Scan for the cell matching the given text and deliver its [X, Y] coordinate at center. 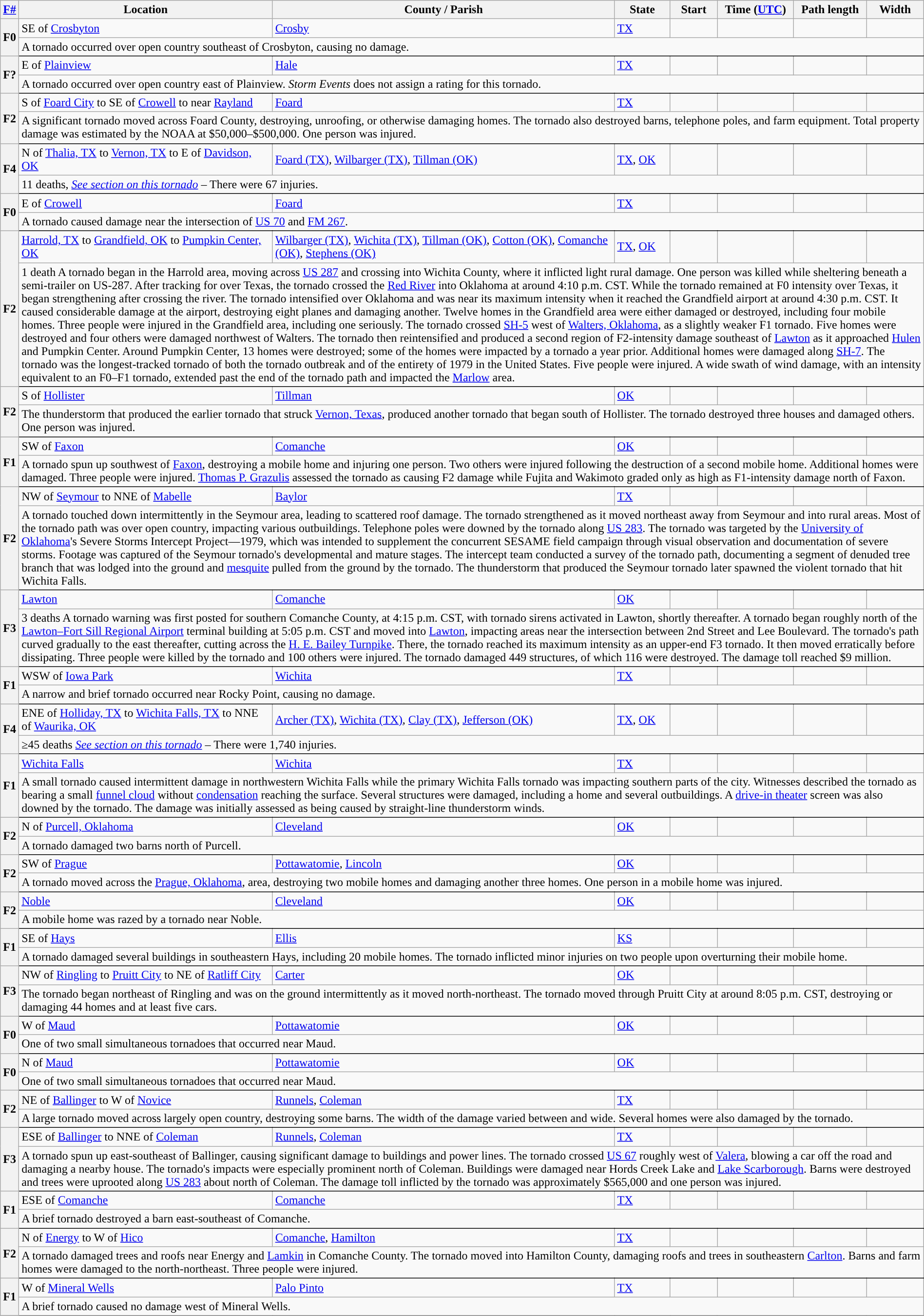
A tornado caused damage near the intersection of US 70 and FM 267. [472, 221]
Location [146, 10]
N of Purcell, Oklahoma [146, 826]
S of Foard City to SE of Crowell to near Rayland [146, 102]
W of Mineral Wells [146, 1288]
≥45 deaths See section on this tornado – There were 1,740 injuries. [472, 745]
WSW of Iowa Park [146, 676]
A mobile home was razed by a tornado near Noble. [472, 920]
Start [694, 10]
A brief tornado caused no damage west of Mineral Wells. [472, 1306]
11 deaths, See section on this tornado – There were 67 injuries. [472, 184]
Crosby [443, 28]
F# [10, 10]
A tornado occurred over open country east of Plainview. Storm Events does not assign a rating for this tornado. [472, 84]
S of Hollister [146, 396]
Wichita Falls [146, 763]
SW of Prague [146, 864]
Foard (TX), Wilbarger (TX), Tillman (OK) [443, 159]
Ellis [443, 938]
ENE of Holliday, TX to Wichita Falls, TX to NNE of Waurika, OK [146, 720]
SW of Faxon [146, 446]
Noble [146, 901]
SE of Crosbyton [146, 28]
Comanche, Hamilton [443, 1237]
Tillman [443, 396]
Palo Pinto [443, 1288]
E of Plainview [146, 65]
Path length [830, 10]
Archer (TX), Wichita (TX), Clay (TX), Jefferson (OK) [443, 720]
N of Thalia, TX to Vernon, TX to E of Davidson, OK [146, 159]
NW of Seymour to NNE of Mabelle [146, 496]
KS [642, 938]
A brief tornado destroyed a barn east-southeast of Comanche. [472, 1219]
NW of Ringling to Pruitt City to NE of Ratliff City [146, 975]
A tornado damaged two barns north of Purcell. [472, 845]
NE of Ballinger to W of Novice [146, 1100]
A tornado occurred over open country southeast of Crosbyton, causing no damage. [472, 47]
State [642, 10]
ESE of Ballinger to NNE of Coleman [146, 1137]
Hale [443, 65]
Lawton [146, 599]
ESE of Comanche [146, 1200]
N of Maud [146, 1062]
Harrold, TX to Grandfield, OK to Pumpkin Center, OK [146, 247]
Pottawatomie, Lincoln [443, 864]
N of Energy to W of Hico [146, 1237]
Time (UTC) [755, 10]
W of Maud [146, 1025]
Wilbarger (TX), Wichita (TX), Tillman (OK), Cotton (OK), Comanche (OK), Stephens (OK) [443, 247]
Baylor [443, 496]
Carter [443, 975]
E of Crowell [146, 203]
County / Parish [443, 10]
A narrow and brief tornado occurred near Rocky Point, causing no damage. [472, 694]
F? [10, 75]
Width [895, 10]
SE of Hays [146, 938]
